From the cell containing the given text, extract its center point as [X, Y] coordinate. 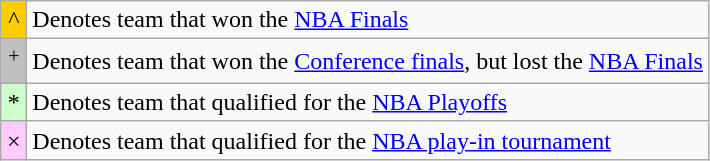
Denotes team that won the NBA Finals [368, 20]
+ [14, 62]
× [14, 140]
Denotes team that won the Conference finals, but lost the NBA Finals [368, 62]
Denotes team that qualified for the NBA Playoffs [368, 102]
* [14, 102]
^ [14, 20]
Denotes team that qualified for the NBA play-in tournament [368, 140]
